Determine the (X, Y) coordinate at the center of the cell enclosing the given text.  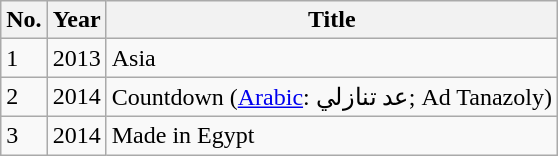
Year (76, 20)
3 (24, 135)
Made in Egypt (332, 135)
2013 (76, 58)
2 (24, 97)
Countdown (Arabic: عد تنازلي; Ad Tanazoly) (332, 97)
1 (24, 58)
Title (332, 20)
No. (24, 20)
Asia (332, 58)
